Return the [X, Y] coordinate for the center point of the cell that contains the specified text.  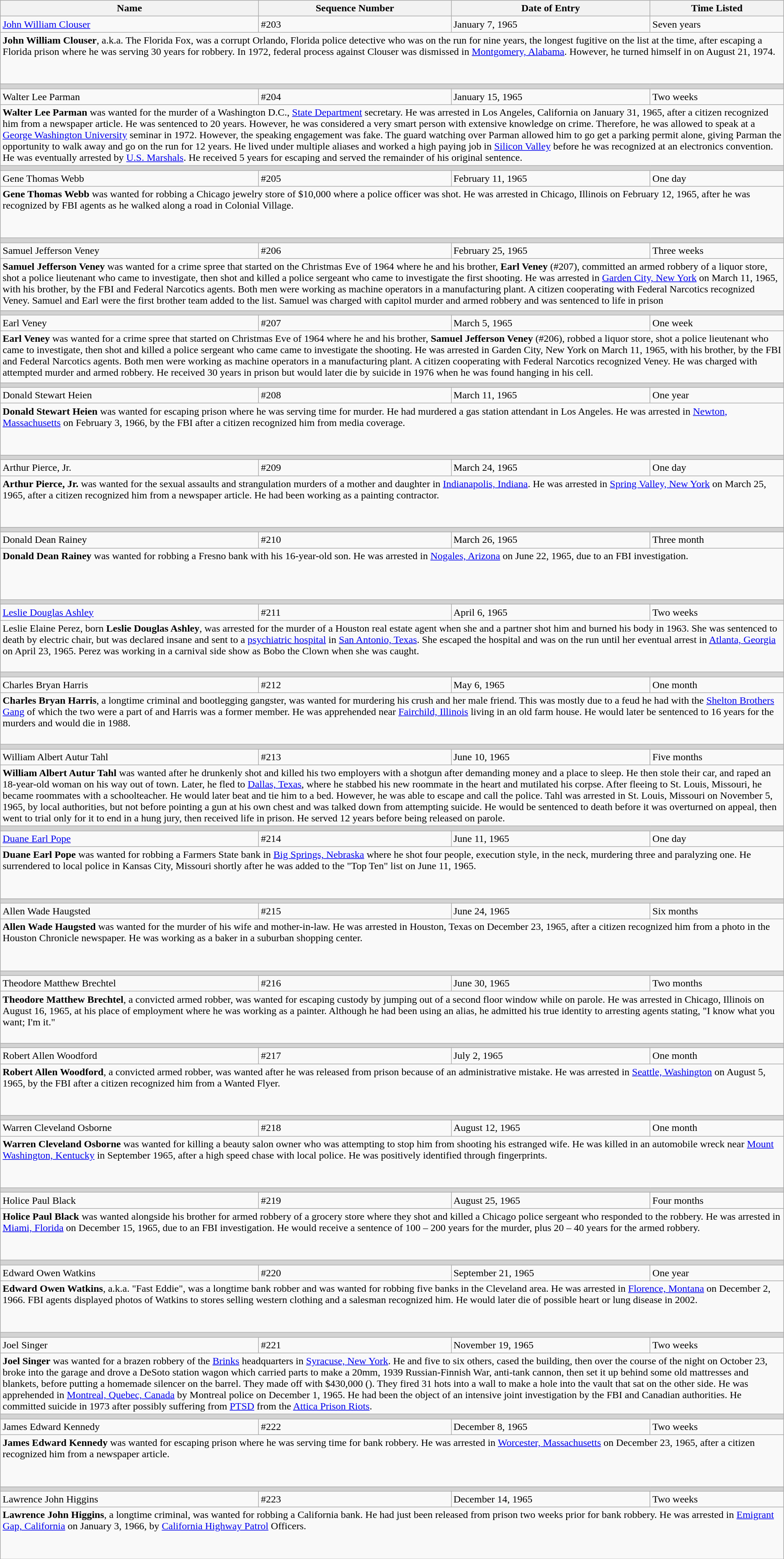
#223 [355, 1499]
June 30, 1965 [550, 983]
Gene Thomas Webb [130, 178]
Allen Wade Haugsted [130, 911]
#216 [355, 983]
March 26, 1965 [550, 540]
January 15, 1965 [550, 97]
Charles Bryan Harris [130, 685]
Leslie Douglas Ashley [130, 612]
#211 [355, 612]
#213 [355, 757]
James Edward Kennedy [130, 1427]
Seven years [717, 24]
#206 [355, 250]
Samuel Jefferson Veney [130, 250]
Name [130, 8]
March 5, 1965 [550, 323]
Donald Dean Rainey [130, 540]
Four months [717, 1200]
Robert Allen Woodford [130, 1056]
#205 [355, 178]
Warren Cleveland Osborne [130, 1128]
#214 [355, 839]
March 11, 1965 [550, 395]
December 14, 1965 [550, 1499]
Edward Owen Watkins [130, 1273]
#217 [355, 1056]
August 25, 1965 [550, 1200]
#212 [355, 685]
June 24, 1965 [550, 911]
Earl Veney [130, 323]
April 6, 1965 [550, 612]
Sequence Number [355, 8]
#219 [355, 1200]
January 7, 1965 [550, 24]
Lawrence John Higgins [130, 1499]
May 6, 1965 [550, 685]
Three weeks [717, 250]
November 19, 1965 [550, 1345]
#222 [355, 1427]
John William Clouser [130, 24]
Two months [717, 983]
Walter Lee Parman [130, 97]
William Albert Autur Tahl [130, 757]
One week [717, 323]
#218 [355, 1128]
#209 [355, 467]
Date of Entry [550, 8]
August 12, 1965 [550, 1128]
#204 [355, 97]
Duane Earl Pope [130, 839]
February 11, 1965 [550, 178]
#210 [355, 540]
Time Listed [717, 8]
March 24, 1965 [550, 467]
#207 [355, 323]
June 11, 1965 [550, 839]
Six months [717, 911]
#215 [355, 911]
February 25, 1965 [550, 250]
#220 [355, 1273]
Arthur Pierce, Jr. [130, 467]
Holice Paul Black [130, 1200]
June 10, 1965 [550, 757]
Joel Singer [130, 1345]
Three month [717, 540]
#203 [355, 24]
July 2, 1965 [550, 1056]
#208 [355, 395]
Donald Stewart Heien [130, 395]
Theodore Matthew Brechtel [130, 983]
December 8, 1965 [550, 1427]
#221 [355, 1345]
September 21, 1965 [550, 1273]
Five months [717, 757]
